Scan for the cell matching the given text and deliver its (X, Y) coordinate at center. 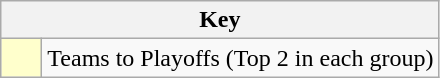
Key (220, 20)
Teams to Playoffs (Top 2 in each group) (240, 58)
